For the text-containing cell, return its midpoint in (X, Y) coordinate format. 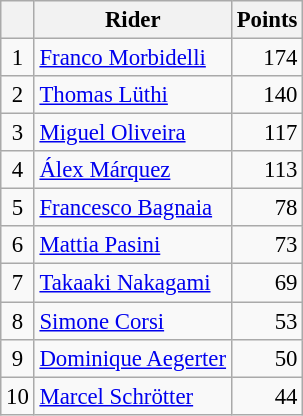
8 (18, 321)
174 (266, 58)
10 (18, 396)
Marcel Schrötter (132, 396)
Francesco Bagnaia (132, 208)
117 (266, 133)
140 (266, 95)
Thomas Lüthi (132, 95)
73 (266, 245)
Franco Morbidelli (132, 58)
Dominique Aegerter (132, 358)
1 (18, 58)
50 (266, 358)
Mattia Pasini (132, 245)
Miguel Oliveira (132, 133)
53 (266, 321)
Álex Márquez (132, 170)
9 (18, 358)
113 (266, 170)
2 (18, 95)
7 (18, 283)
5 (18, 208)
3 (18, 133)
69 (266, 283)
Rider (132, 20)
6 (18, 245)
4 (18, 170)
Takaaki Nakagami (132, 283)
Simone Corsi (132, 321)
Points (266, 20)
44 (266, 396)
78 (266, 208)
